Determine the (x, y) coordinate at the center of the cell enclosing the given text.  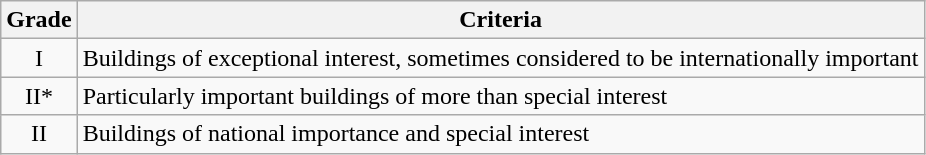
II (39, 134)
Grade (39, 20)
II* (39, 96)
Particularly important buildings of more than special interest (500, 96)
Buildings of exceptional interest, sometimes considered to be internationally important (500, 58)
Buildings of national importance and special interest (500, 134)
I (39, 58)
Criteria (500, 20)
